Locate the cell with the specified text and output its (X, Y) center coordinate. 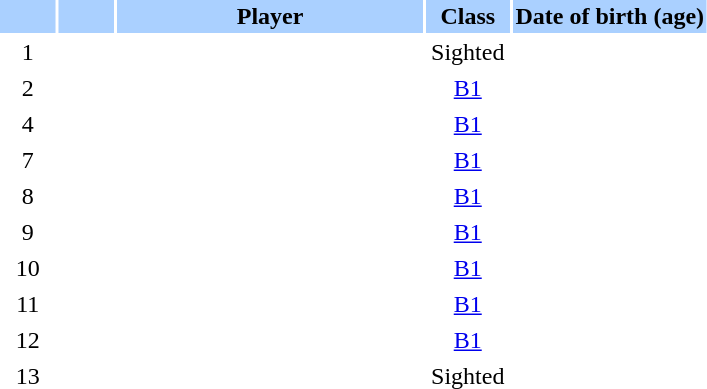
11 (28, 304)
Class (468, 16)
Player (270, 16)
2 (28, 88)
4 (28, 124)
7 (28, 160)
9 (28, 232)
12 (28, 340)
Date of birth (age) (610, 16)
10 (28, 268)
Sighted (468, 52)
8 (28, 196)
1 (28, 52)
